Locate the cell with the specified text and output its [x, y] center coordinate. 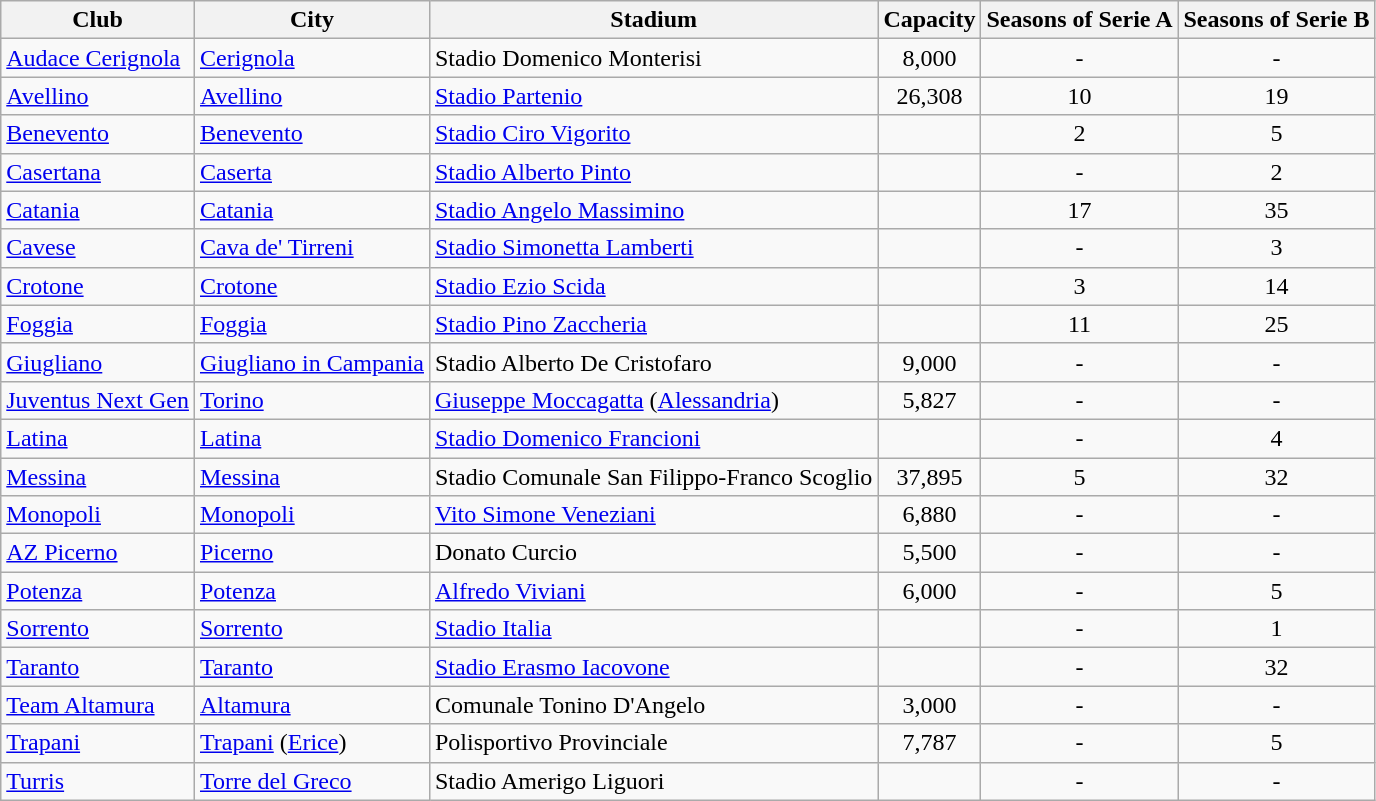
Stadio Alberto Pinto [653, 172]
Picerno [312, 553]
5,827 [930, 400]
17 [1080, 210]
Stadio Comunale San Filippo-Franco Scoglio [653, 477]
1 [1276, 629]
Vito Simone Veneziani [653, 515]
Stadium [653, 20]
Stadio Ezio Scida [653, 286]
7,787 [930, 743]
Stadio Partenio [653, 96]
Stadio Domenico Francioni [653, 438]
37,895 [930, 477]
Seasons of Serie B [1276, 20]
Club [98, 20]
6,000 [930, 591]
Cava de' Tirreni [312, 248]
Turris [98, 781]
4 [1276, 438]
Trapani (Erice) [312, 743]
9,000 [930, 362]
Stadio Italia [653, 629]
Team Altamura [98, 705]
Capacity [930, 20]
Giuseppe Moccagatta (Alessandria) [653, 400]
5,500 [930, 553]
3,000 [930, 705]
11 [1080, 324]
Donato Curcio [653, 553]
Alfredo Viviani [653, 591]
Polisportivo Provinciale [653, 743]
Stadio Domenico Monterisi [653, 58]
City [312, 20]
8,000 [930, 58]
25 [1276, 324]
Altamura [312, 705]
Comunale Tonino D'Angelo [653, 705]
Torino [312, 400]
Cerignola [312, 58]
Stadio Ciro Vigorito [653, 134]
Stadio Alberto De Cristofaro [653, 362]
Giugliano in Campania [312, 362]
Stadio Erasmo Iacovone [653, 667]
Audace Cerignola [98, 58]
14 [1276, 286]
Caserta [312, 172]
Giugliano [98, 362]
19 [1276, 96]
Casertana [98, 172]
Stadio Amerigo Liguori [653, 781]
6,880 [930, 515]
10 [1080, 96]
AZ Picerno [98, 553]
Cavese [98, 248]
Juventus Next Gen [98, 400]
Stadio Pino Zaccheria [653, 324]
Seasons of Serie A [1080, 20]
Torre del Greco [312, 781]
Stadio Simonetta Lamberti [653, 248]
Stadio Angelo Massimino [653, 210]
Trapani [98, 743]
35 [1276, 210]
26,308 [930, 96]
